Extract the [x, y] coordinate from the center of the cell holding the provided text.  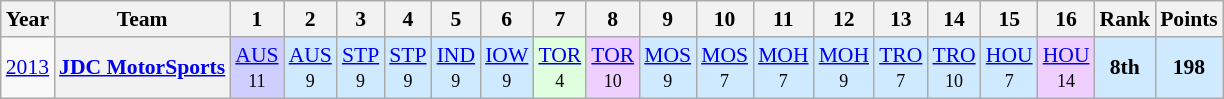
AUS11 [256, 68]
2 [310, 19]
2013 [28, 68]
Rank [1126, 19]
IND9 [456, 68]
HOU7 [1010, 68]
TOR4 [560, 68]
TRO10 [954, 68]
15 [1010, 19]
5 [456, 19]
8th [1126, 68]
HOU14 [1066, 68]
4 [408, 19]
16 [1066, 19]
11 [784, 19]
MOH7 [784, 68]
Year [28, 19]
10 [724, 19]
MOS7 [724, 68]
TRO7 [900, 68]
9 [668, 19]
1 [256, 19]
6 [506, 19]
IOW9 [506, 68]
198 [1189, 68]
14 [954, 19]
Team [142, 19]
MOS9 [668, 68]
Points [1189, 19]
AUS9 [310, 68]
MOH9 [844, 68]
13 [900, 19]
7 [560, 19]
JDC MotorSports [142, 68]
3 [360, 19]
TOR10 [612, 68]
12 [844, 19]
8 [612, 19]
